Search for the cell housing the specified text and yield its (x, y) center coordinate. 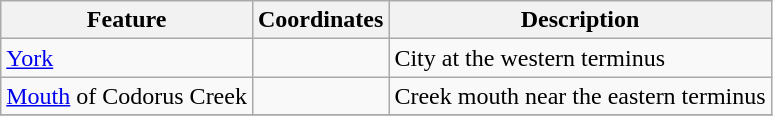
Feature (127, 20)
Description (580, 20)
City at the western terminus (580, 58)
Creek mouth near the eastern terminus (580, 96)
York (127, 58)
Coordinates (320, 20)
Mouth of Codorus Creek (127, 96)
